Output the (x, y) coordinate of the center of the cell containing the given text.  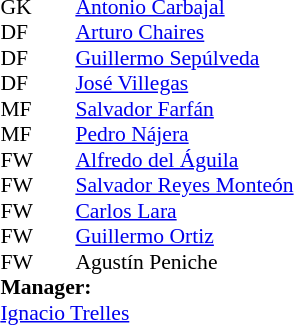
Manager: (146, 287)
Pedro Nájera (184, 135)
José Villegas (184, 83)
Guillermo Sepúlveda (184, 58)
Salvador Farfán (184, 109)
Guillermo Ortiz (184, 237)
Alfredo del Águila (184, 160)
Agustín Peniche (184, 262)
Salvador Reyes Monteón (184, 185)
Arturo Chaires (184, 33)
Carlos Lara (184, 211)
